Extract the (X, Y) coordinate from the center of the cell holding the provided text.  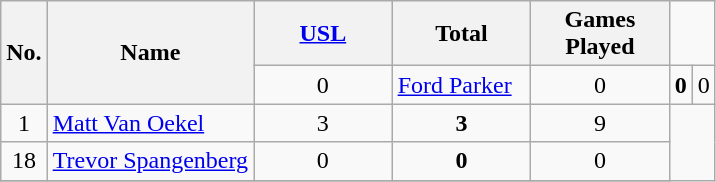
No. (24, 52)
USL (324, 34)
Matt Van Oekel (150, 123)
18 (24, 161)
Name (150, 52)
Ford Parker (462, 85)
Trevor Spangenberg (150, 161)
Total (462, 34)
9 (600, 123)
1 (24, 123)
Games Played (600, 34)
